Pinpoint the cell where the given text exists, returning its [X, Y] midpoint coordinate. 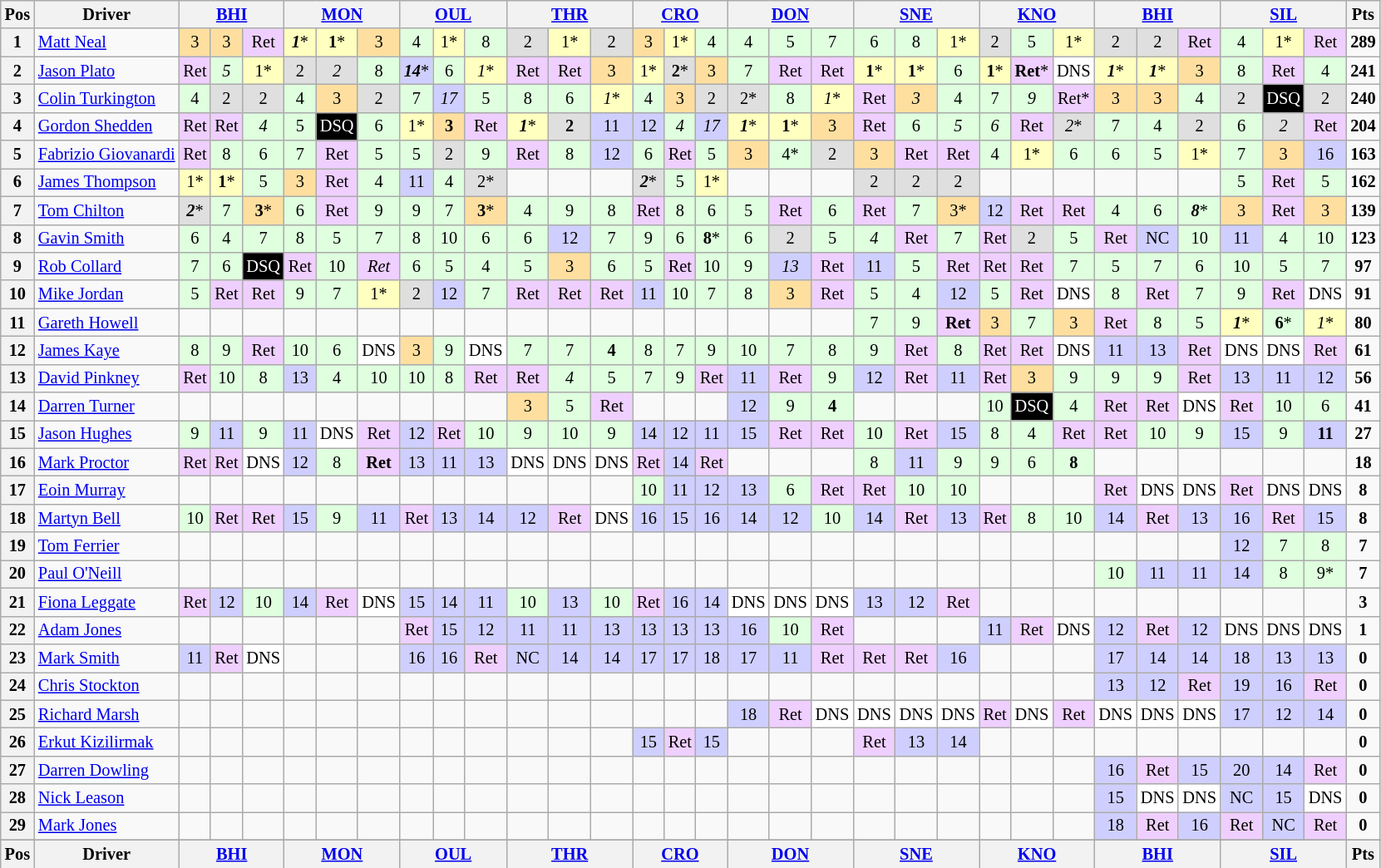
240 [1363, 98]
Mark Jones [106, 826]
91 [1363, 294]
Fabrizio Giovanardi [106, 155]
26 [17, 742]
28 [17, 798]
24 [17, 686]
123 [1363, 239]
Darren Turner [106, 407]
22 [17, 630]
25 [17, 714]
289 [1363, 42]
241 [1363, 71]
Tom Chilton [106, 210]
Darren Dowling [106, 770]
Mark Smith [106, 658]
97 [1363, 266]
41 [1363, 407]
61 [1363, 350]
4* [790, 155]
14* [417, 71]
James Kaye [106, 350]
David Pinkney [106, 378]
Gordon Shedden [106, 126]
Martyn Bell [106, 518]
204 [1363, 126]
6* [1283, 323]
56 [1363, 378]
139 [1363, 210]
Jason Hughes [106, 434]
Mike Jordan [106, 294]
163 [1363, 155]
162 [1363, 182]
Gavin Smith [106, 239]
Chris Stockton [106, 686]
23 [17, 658]
Erkut Kizilirmak [106, 742]
James Thompson [106, 182]
Matt Neal [106, 42]
Nick Leason [106, 798]
21 [17, 602]
Richard Marsh [106, 714]
Rob Collard [106, 266]
Colin Turkington [106, 98]
Fiona Leggate [106, 602]
Tom Ferrier [106, 546]
Mark Proctor [106, 462]
Paul O'Neill [106, 574]
9* [1325, 574]
Gareth Howell [106, 323]
Adam Jones [106, 630]
Jason Plato [106, 71]
29 [17, 826]
Eoin Murray [106, 490]
80 [1363, 323]
